Extract the [X, Y] coordinate from the center of the cell holding the provided text.  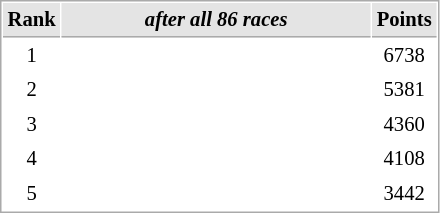
1 [32, 56]
2 [32, 90]
4108 [404, 158]
Points [404, 20]
6738 [404, 56]
4360 [404, 124]
after all 86 races [216, 20]
3 [32, 124]
5 [32, 194]
4 [32, 158]
3442 [404, 194]
5381 [404, 90]
Rank [32, 20]
